Return (x, y) of the center of cell containing provided text 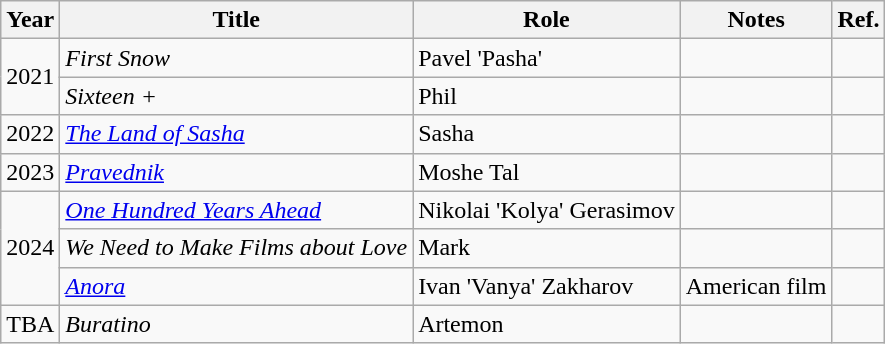
Sixteen + (236, 96)
Pavel 'Pasha' (547, 58)
Mark (547, 248)
2022 (30, 134)
TBA (30, 324)
Pravednik (236, 172)
Sasha (547, 134)
Anora (236, 286)
Moshe Tal (547, 172)
Artemon (547, 324)
Nikolai 'Kolya' Gerasimov (547, 210)
American film (756, 286)
Notes (756, 20)
One Hundred Years Ahead (236, 210)
The Land of Sasha (236, 134)
Role (547, 20)
Phil (547, 96)
2023 (30, 172)
Buratino (236, 324)
Title (236, 20)
Ivan 'Vanya' Zakharov (547, 286)
Ref. (858, 20)
2024 (30, 248)
We Need to Make Films about Love (236, 248)
Year (30, 20)
First Snow (236, 58)
2021 (30, 77)
